Output the [x, y] coordinate of the center of the cell containing the given text.  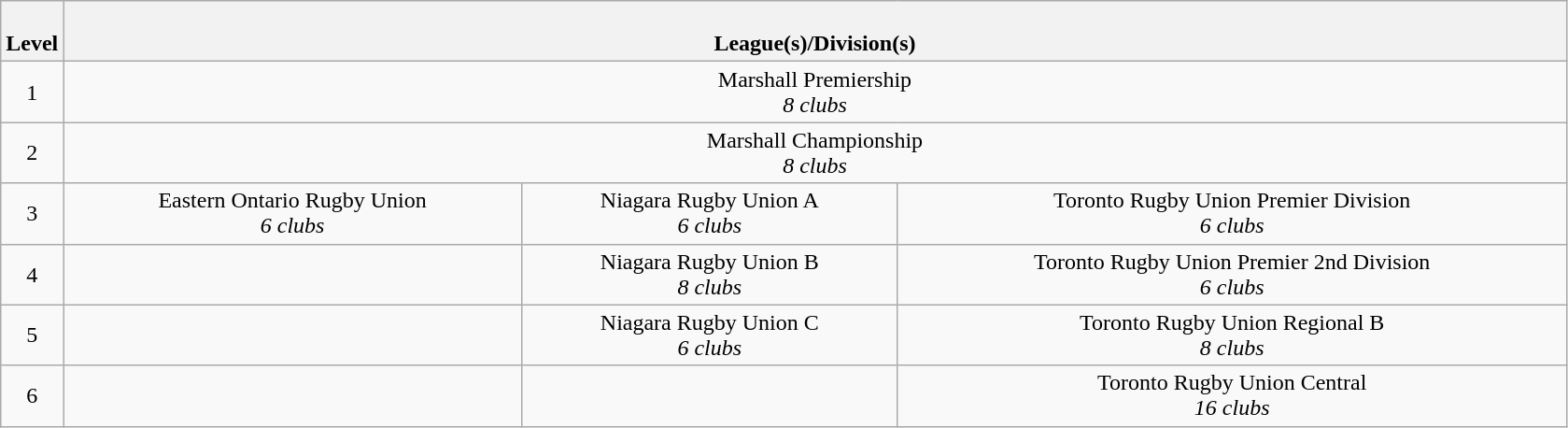
Niagara Rugby Union A6 clubs [710, 213]
Toronto Rugby Union Regional B8 clubs [1232, 335]
3 [32, 213]
Toronto Rugby Union Premier 2nd Division6 clubs [1232, 275]
Toronto Rugby Union Central16 clubs [1232, 396]
5 [32, 335]
Eastern Ontario Rugby Union6 clubs [293, 213]
Niagara Rugby Union C6 clubs [710, 335]
4 [32, 275]
Toronto Rugby Union Premier Division6 clubs [1232, 213]
Marshall Championship8 clubs [814, 153]
6 [32, 396]
Niagara Rugby Union B8 clubs [710, 275]
2 [32, 153]
1 [32, 92]
Marshall Premiership8 clubs [814, 92]
League(s)/Division(s) [814, 32]
Level [32, 32]
